Return (x, y) of the center of cell containing provided text 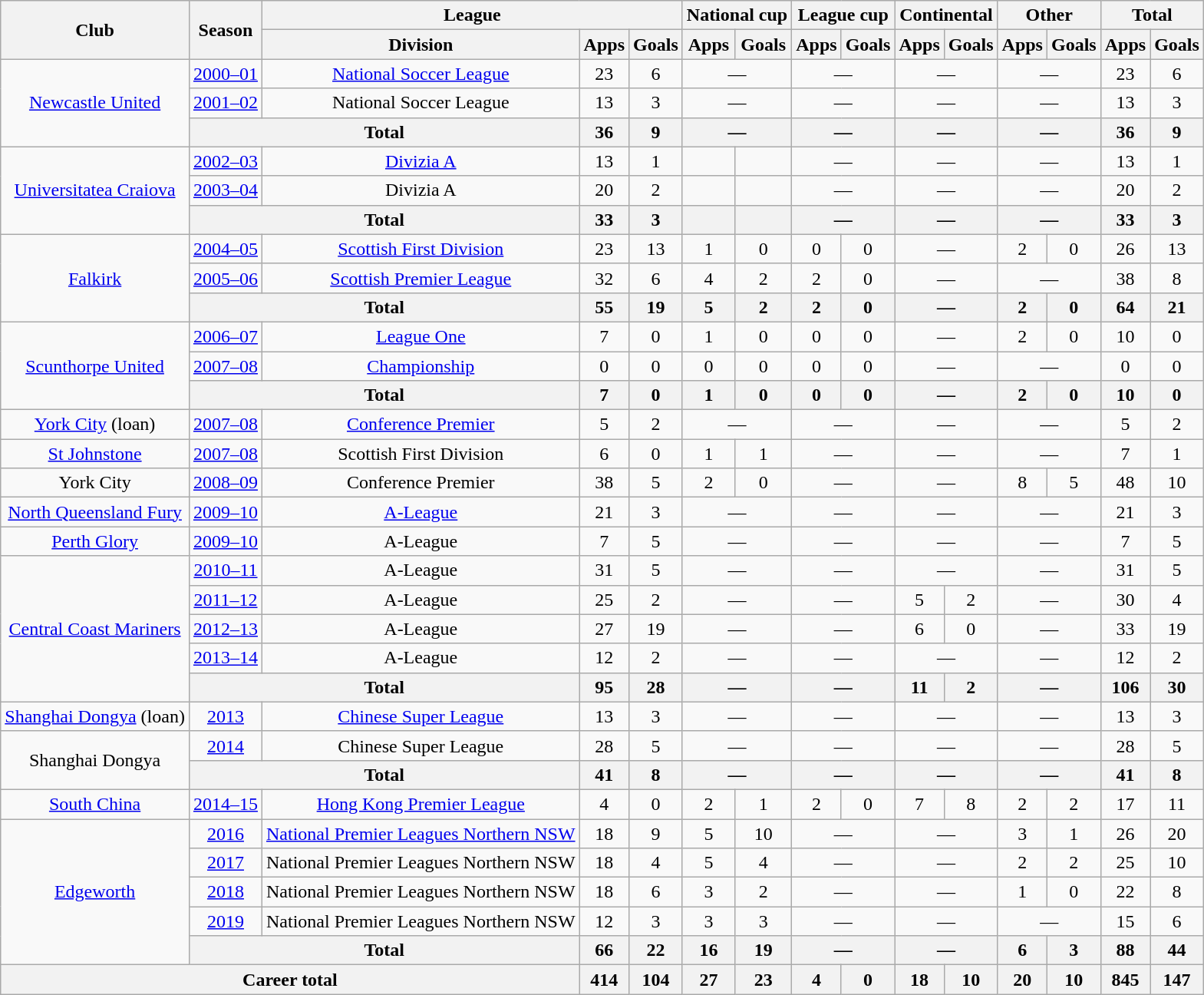
2010–11 (226, 570)
2019 (226, 921)
2013–14 (226, 658)
Continental (946, 15)
Hong Kong Premier League (421, 804)
2004–05 (226, 249)
104 (656, 980)
Scunthorpe United (95, 365)
2006–07 (226, 336)
95 (604, 687)
Central Coast Mariners (95, 629)
2000–01 (226, 74)
Falkirk (95, 278)
66 (604, 950)
55 (604, 307)
Club (95, 30)
44 (1177, 950)
2014–15 (226, 804)
Universitatea Craiova (95, 190)
League cup (843, 15)
2003–04 (226, 190)
2013 (226, 716)
2018 (226, 892)
St Johnstone (95, 454)
2014 (226, 745)
106 (1125, 687)
York City (95, 483)
16 (708, 950)
2016 (226, 833)
2017 (226, 863)
2005–06 (226, 278)
2012–13 (226, 629)
2011–12 (226, 600)
48 (1125, 483)
64 (1125, 307)
17 (1125, 804)
North Queensland Fury (95, 512)
Career total (290, 980)
88 (1125, 950)
Newcastle United (95, 103)
National cup (737, 15)
Championship (421, 366)
Other (1049, 15)
15 (1125, 921)
2008–09 (226, 483)
Division (421, 45)
32 (604, 278)
Shanghai Dongya (loan) (95, 716)
Scottish Premier League (421, 278)
Perth Glory (95, 541)
147 (1177, 980)
414 (604, 980)
South China (95, 804)
Season (226, 30)
League One (421, 336)
845 (1125, 980)
2001–02 (226, 103)
2002–03 (226, 161)
York City (loan) (95, 425)
Edgeworth (95, 891)
Shanghai Dongya (95, 760)
League (472, 15)
